Return (x, y) of the center of cell containing provided text 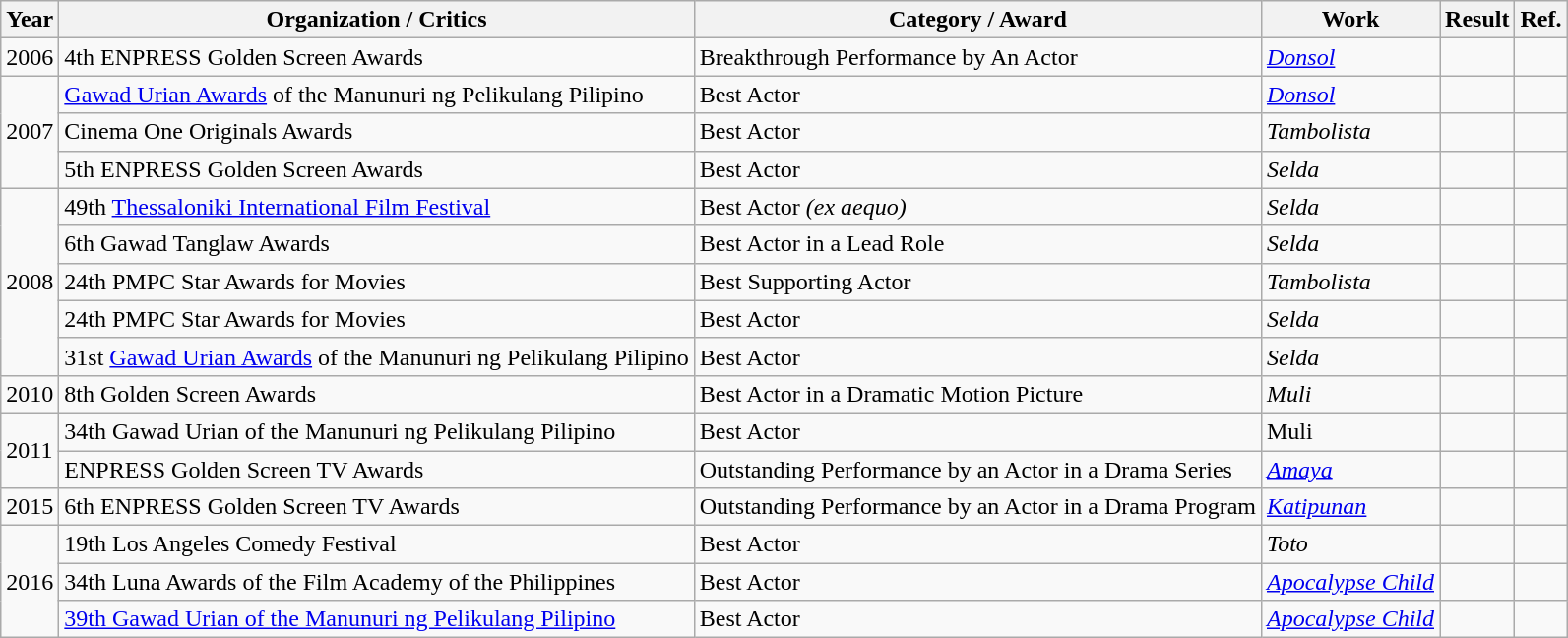
Year (30, 20)
2015 (30, 507)
Amaya (1350, 470)
6th ENPRESS Golden Screen TV Awards (376, 507)
Outstanding Performance by an Actor in a Drama Program (977, 507)
2008 (30, 282)
39th Gawad Urian of the Manunuri ng Pelikulang Pilipino (376, 619)
Best Supporting Actor (977, 282)
2007 (30, 132)
Result (1477, 20)
49th Thessaloniki International Film Festival (376, 207)
Toto (1350, 544)
6th Gawad Tanglaw Awards (376, 244)
Katipunan (1350, 507)
2006 (30, 57)
31st Gawad Urian Awards of the Manunuri ng Pelikulang Pilipino (376, 356)
5th ENPRESS Golden Screen Awards (376, 169)
Work (1350, 20)
2016 (30, 582)
Cinema One Originals Awards (376, 132)
Best Actor in a Lead Role (977, 244)
Category / Award (977, 20)
34th Luna Awards of the Film Academy of the Philippines (376, 582)
Best Actor (ex aequo) (977, 207)
Breakthrough Performance by An Actor (977, 57)
8th Golden Screen Awards (376, 394)
4th ENPRESS Golden Screen Awards (376, 57)
2011 (30, 450)
34th Gawad Urian of the Manunuri ng Pelikulang Pilipino (376, 431)
19th Los Angeles Comedy Festival (376, 544)
2010 (30, 394)
Organization / Critics (376, 20)
ENPRESS Golden Screen TV Awards (376, 470)
Best Actor in a Dramatic Motion Picture (977, 394)
Ref. (1541, 20)
Gawad Urian Awards of the Manunuri ng Pelikulang Pilipino (376, 95)
Outstanding Performance by an Actor in a Drama Series (977, 470)
